Scan for the cell matching the given text and deliver its (x, y) coordinate at center. 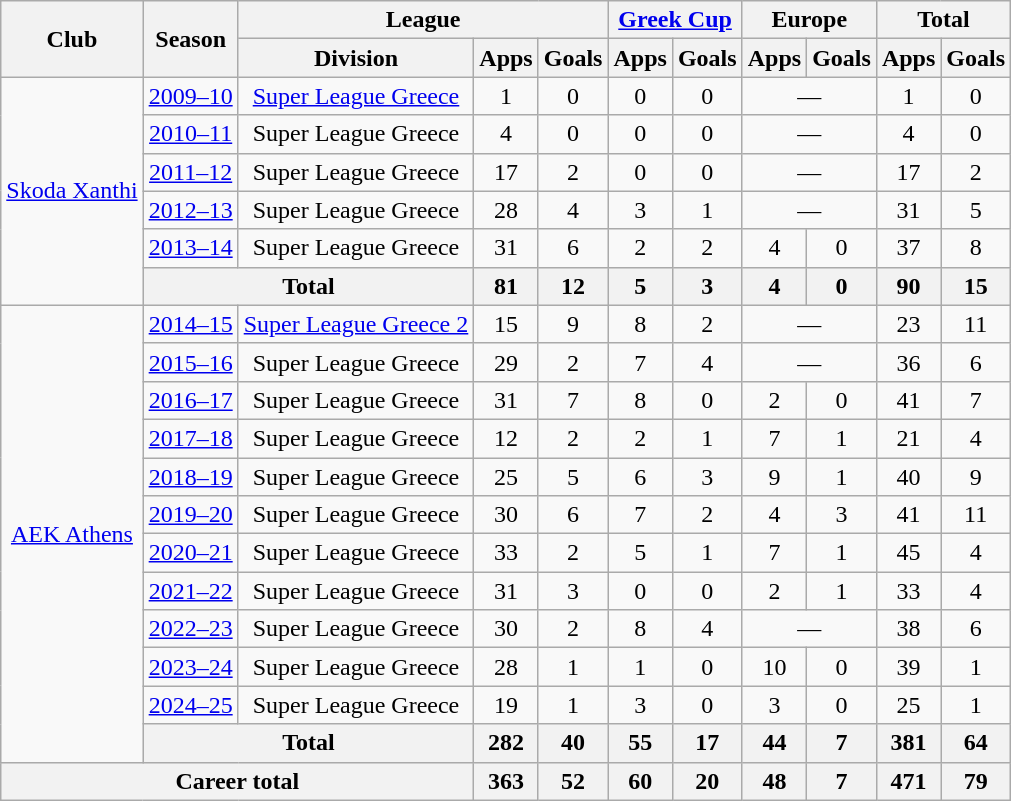
19 (506, 705)
471 (908, 781)
2017–18 (190, 438)
381 (908, 743)
2010–11 (190, 134)
2013–14 (190, 248)
363 (506, 781)
2015–16 (190, 362)
2018–19 (190, 477)
39 (908, 667)
60 (640, 781)
Greek Cup (675, 20)
Career total (238, 781)
55 (640, 743)
38 (908, 629)
2011–12 (190, 172)
48 (774, 781)
2012–13 (190, 210)
36 (908, 362)
52 (573, 781)
Europe (809, 20)
2009–10 (190, 96)
Super League Greece 2 (356, 324)
Skoda Xanthi (72, 191)
2021–22 (190, 591)
10 (774, 667)
21 (908, 438)
29 (506, 362)
Season (190, 39)
282 (506, 743)
79 (976, 781)
2019–20 (190, 515)
2014–15 (190, 324)
81 (506, 286)
20 (707, 781)
AEK Athens (72, 534)
44 (774, 743)
64 (976, 743)
2024–25 (190, 705)
2020–21 (190, 553)
2022–23 (190, 629)
2016–17 (190, 400)
Division (356, 58)
37 (908, 248)
45 (908, 553)
League (423, 20)
Club (72, 39)
23 (908, 324)
90 (908, 286)
2023–24 (190, 667)
